Return the [x, y] coordinate for the center point of the cell that contains the specified text.  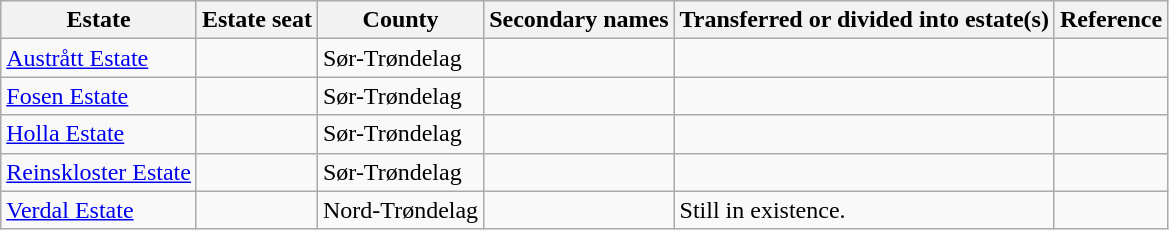
Verdal Estate [99, 210]
Transferred or divided into estate(s) [864, 20]
Still in existence. [864, 210]
Reinskloster Estate [99, 172]
Fosen Estate [99, 96]
Austrått Estate [99, 58]
Holla Estate [99, 134]
County [400, 20]
Nord-Trøndelag [400, 210]
Reference [1110, 20]
Secondary names [579, 20]
Estate seat [256, 20]
Estate [99, 20]
